Find where the given text appears and provide that cell's center as (x, y) coordinate. 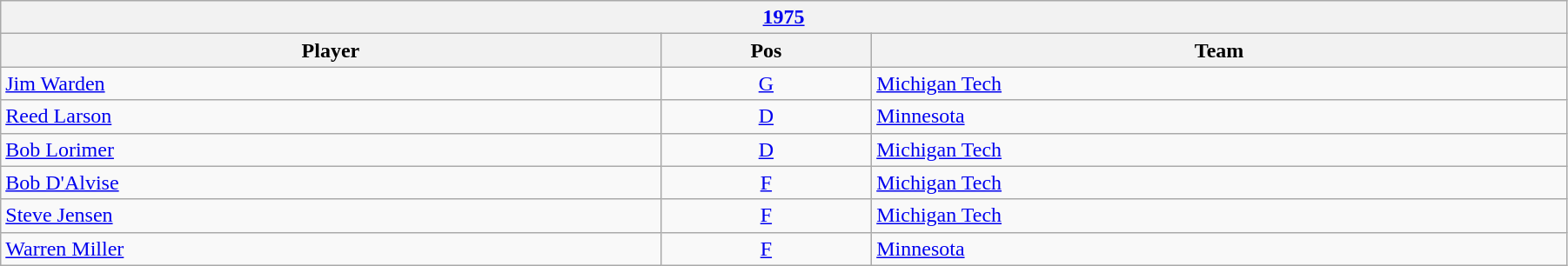
Warren Miller (331, 249)
Team (1220, 50)
G (766, 83)
Player (331, 50)
Pos (766, 50)
1975 (784, 17)
Jim Warden (331, 83)
Reed Larson (331, 116)
Bob Lorimer (331, 150)
Bob D'Alvise (331, 183)
Steve Jensen (331, 216)
